Pinpoint the cell where the given text exists, returning its (x, y) midpoint coordinate. 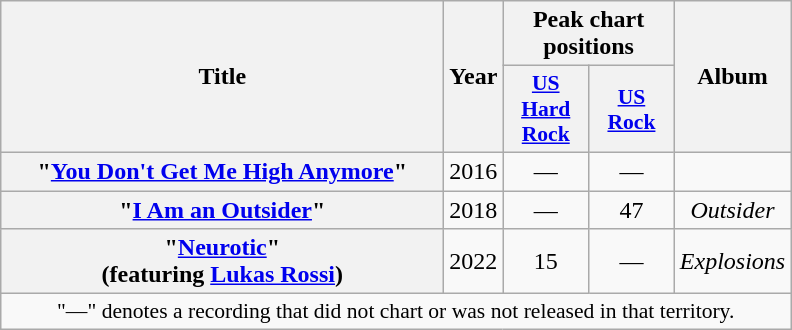
USHardRock (546, 110)
2018 (474, 209)
15 (546, 262)
"I Am an Outsider" (222, 209)
2022 (474, 262)
"Neurotic"(featuring Lukas Rossi) (222, 262)
2016 (474, 171)
Year (474, 77)
"—" denotes a recording that did not chart or was not released in that territory. (396, 312)
"You Don't Get Me High Anymore" (222, 171)
47 (632, 209)
Explosions (732, 262)
Album (732, 77)
Outsider (732, 209)
Title (222, 77)
Peak chart positions (588, 34)
USRock (632, 110)
